Output the [X, Y] coordinate of the center of the cell containing the given text.  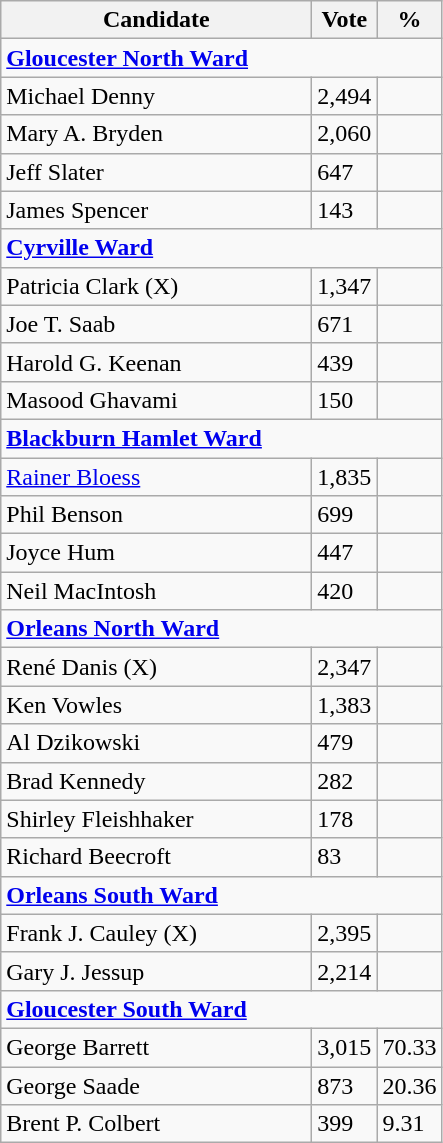
% [410, 20]
420 [344, 591]
Cyrville Ward [222, 248]
Gloucester North Ward [222, 58]
Brent P. Colbert [156, 1124]
2,347 [344, 667]
Rainer Bloess [156, 477]
Candidate [156, 20]
Shirley Fleishhaker [156, 819]
699 [344, 515]
Al Dzikowski [156, 743]
20.36 [410, 1085]
1,347 [344, 286]
Joe T. Saab [156, 324]
143 [344, 210]
Frank J. Cauley (X) [156, 933]
Blackburn Hamlet Ward [222, 438]
Joyce Hum [156, 553]
479 [344, 743]
70.33 [410, 1047]
2,494 [344, 96]
399 [344, 1124]
René Danis (X) [156, 667]
447 [344, 553]
Jeff Slater [156, 172]
2,060 [344, 134]
1,835 [344, 477]
Orleans North Ward [222, 629]
Mary A. Bryden [156, 134]
150 [344, 400]
Brad Kennedy [156, 781]
83 [344, 857]
2,214 [344, 971]
Richard Beecroft [156, 857]
873 [344, 1085]
647 [344, 172]
Patricia Clark (X) [156, 286]
Gloucester South Ward [222, 1009]
1,383 [344, 705]
282 [344, 781]
Neil MacIntosh [156, 591]
James Spencer [156, 210]
Orleans South Ward [222, 895]
3,015 [344, 1047]
439 [344, 362]
Phil Benson [156, 515]
Masood Ghavami [156, 400]
Vote [344, 20]
Gary J. Jessup [156, 971]
George Saade [156, 1085]
671 [344, 324]
George Barrett [156, 1047]
Ken Vowles [156, 705]
Harold G. Keenan [156, 362]
9.31 [410, 1124]
Michael Denny [156, 96]
178 [344, 819]
2,395 [344, 933]
